From the cell containing the given text, extract its center point as (X, Y) coordinate. 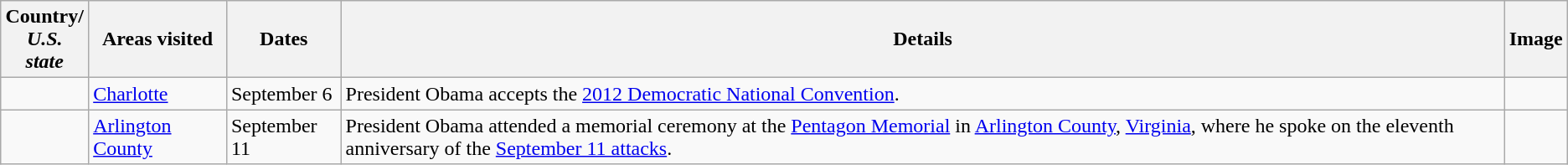
September 6 (283, 94)
September 11 (283, 137)
Country/U.S. state (45, 39)
Areas visited (157, 39)
Arlington County (157, 137)
President Obama accepts the 2012 Democratic National Convention. (923, 94)
Details (923, 39)
Image (1536, 39)
Charlotte (157, 94)
Dates (283, 39)
